Output the (x, y) coordinate of the center of the cell containing the given text.  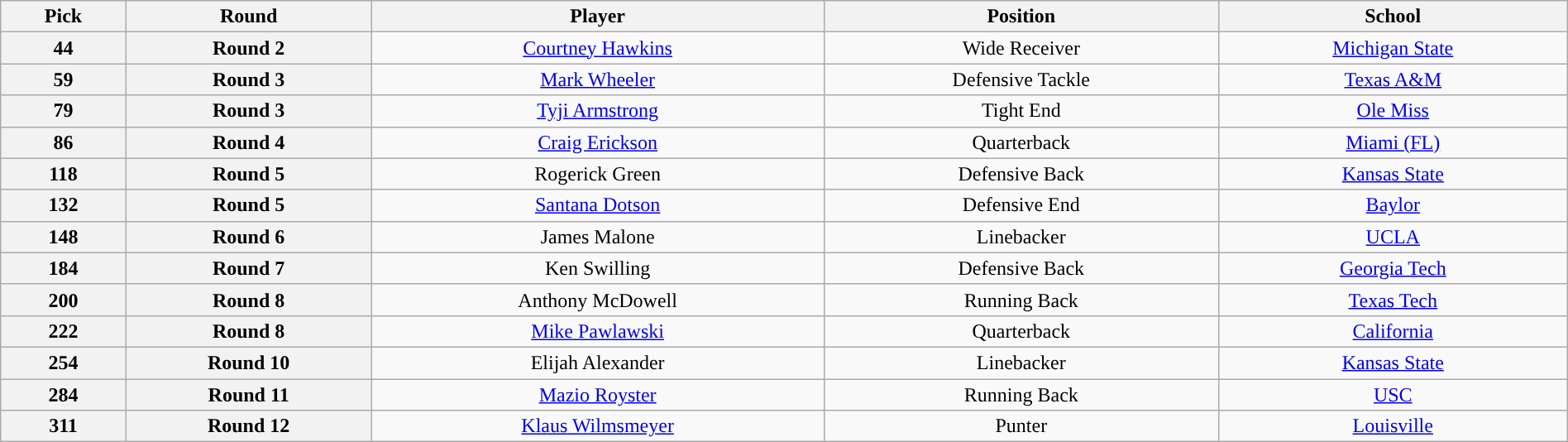
Rogerick Green (597, 174)
Mike Pawlawski (597, 331)
Georgia Tech (1393, 268)
311 (64, 426)
Klaus Wilmsmeyer (597, 426)
Punter (1021, 426)
Miami (FL) (1393, 142)
Mazio Royster (597, 395)
Tyji Armstrong (597, 111)
Round 7 (248, 268)
UCLA (1393, 237)
Baylor (1393, 205)
Wide Receiver (1021, 48)
Elijah Alexander (597, 363)
184 (64, 268)
Defensive Tackle (1021, 79)
132 (64, 205)
Round 10 (248, 363)
Round 4 (248, 142)
79 (64, 111)
254 (64, 363)
Round 6 (248, 237)
284 (64, 395)
Louisville (1393, 426)
Pick (64, 17)
Player (597, 17)
44 (64, 48)
Anthony McDowell (597, 300)
Defensive End (1021, 205)
USC (1393, 395)
James Malone (597, 237)
148 (64, 237)
Position (1021, 17)
Texas A&M (1393, 79)
Tight End (1021, 111)
118 (64, 174)
California (1393, 331)
222 (64, 331)
59 (64, 79)
86 (64, 142)
200 (64, 300)
Round (248, 17)
Santana Dotson (597, 205)
Texas Tech (1393, 300)
Craig Erickson (597, 142)
Ken Swilling (597, 268)
Courtney Hawkins (597, 48)
School (1393, 17)
Ole Miss (1393, 111)
Round 12 (248, 426)
Round 11 (248, 395)
Round 2 (248, 48)
Mark Wheeler (597, 79)
Michigan State (1393, 48)
